Pinpoint the cell where the given text exists, returning its [X, Y] midpoint coordinate. 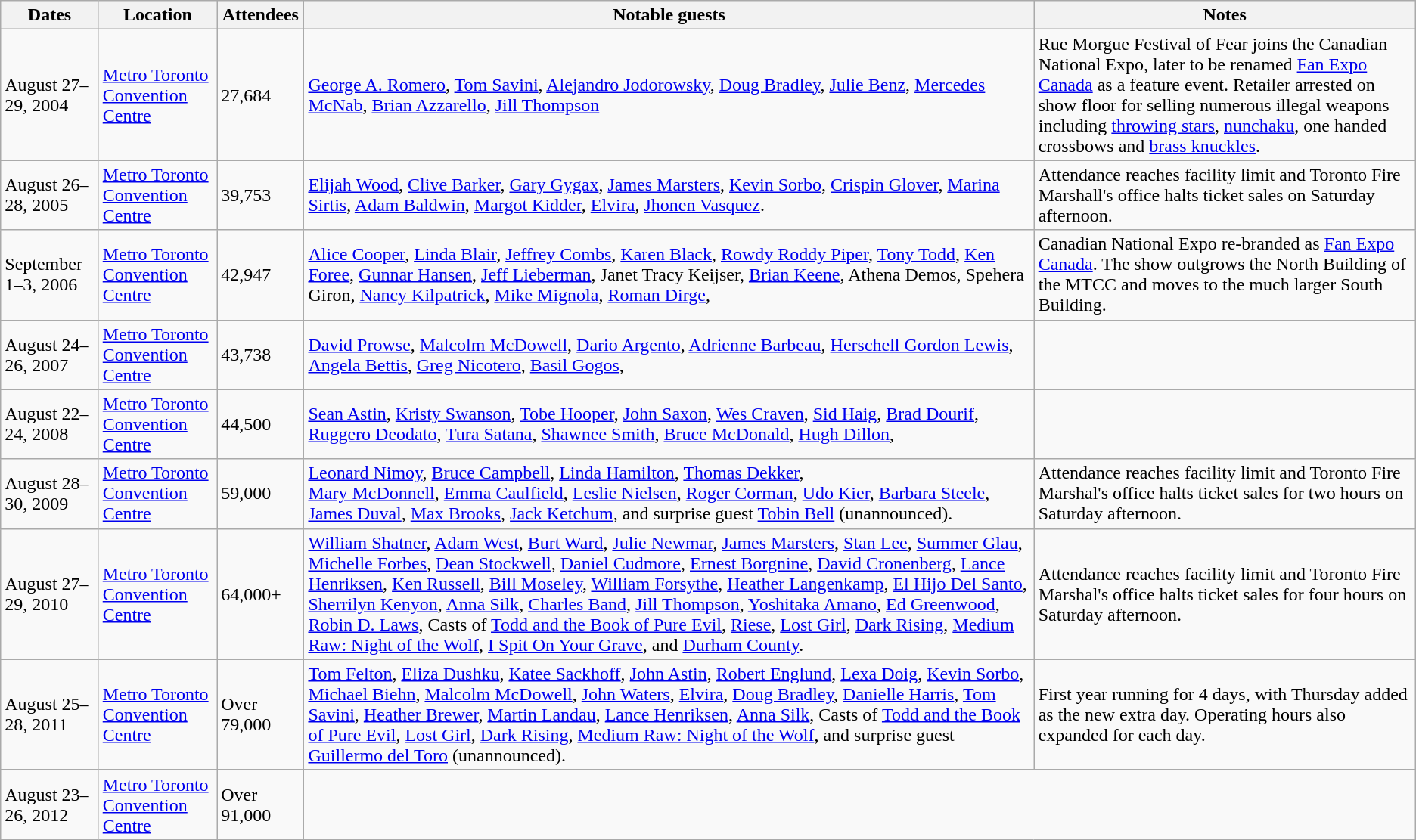
Attendance reaches facility limit and Toronto Fire Marshal's office halts ticket sales for four hours on Saturday afternoon. [1225, 594]
August 22–24, 2008 [50, 424]
August 24–26, 2007 [50, 355]
64,000+ [260, 594]
Over 79,000 [260, 714]
Attendance reaches facility limit and Toronto Fire Marshall's office halts ticket sales on Saturday afternoon. [1225, 195]
August 28–30, 2009 [50, 494]
August 27–29, 2004 [50, 95]
Notes [1225, 15]
September 1–3, 2006 [50, 275]
44,500 [260, 424]
George A. Romero, Tom Savini, Alejandro Jodorowsky, Doug Bradley, Julie Benz, Mercedes McNab, Brian Azzarello, Jill Thompson [669, 95]
August 23–26, 2012 [50, 804]
August 27–29, 2010 [50, 594]
Attendees [260, 15]
August 26–28, 2005 [50, 195]
Location [157, 15]
First year running for 4 days, with Thursday added as the new extra day. Operating hours also expanded for each day. [1225, 714]
Attendance reaches facility limit and Toronto Fire Marshal's office halts ticket sales for two hours on Saturday afternoon. [1225, 494]
Notable guests [669, 15]
August 25–28, 2011 [50, 714]
39,753 [260, 195]
43,738 [260, 355]
Over 91,000 [260, 804]
42,947 [260, 275]
David Prowse, Malcolm McDowell, Dario Argento, Adrienne Barbeau, Herschell Gordon Lewis, Angela Bettis, Greg Nicotero, Basil Gogos, [669, 355]
27,684 [260, 95]
59,000 [260, 494]
Dates [50, 15]
Canadian National Expo re-branded as Fan Expo Canada. The show outgrows the North Building of the MTCC and moves to the much larger South Building. [1225, 275]
